Search for the cell housing the specified text and yield its (x, y) center coordinate. 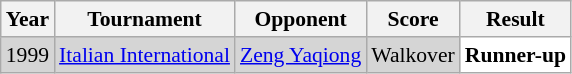
Runner-up (516, 55)
Year (28, 19)
Walkover (413, 55)
Italian International (144, 55)
Zeng Yaqiong (300, 55)
Score (413, 19)
Result (516, 19)
1999 (28, 55)
Opponent (300, 19)
Tournament (144, 19)
